Capture the cell that displays the provided text and extract its (X, Y) central coordinate. 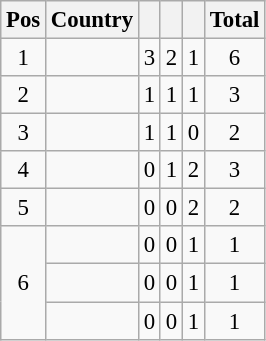
Total (234, 20)
4 (24, 170)
Country (92, 20)
Pos (24, 20)
5 (24, 208)
